Output the [X, Y] coordinate of the center of the cell containing the given text.  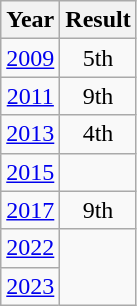
2009 [30, 58]
2015 [30, 172]
2017 [30, 210]
2022 [30, 248]
2011 [30, 96]
5th [98, 58]
2023 [30, 286]
2013 [30, 134]
Result [98, 20]
Year [30, 20]
4th [98, 134]
